Scan for the cell matching the given text and deliver its (x, y) coordinate at center. 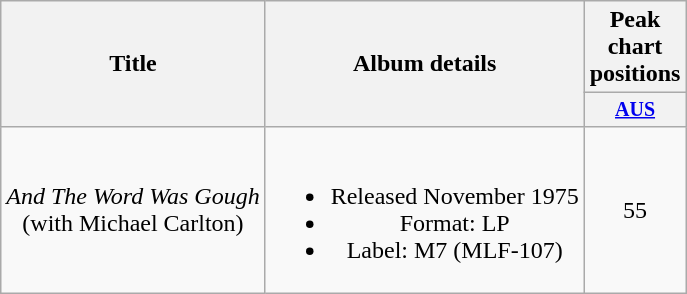
Released November 1975Format: LPLabel: M7 (MLF-107) (424, 210)
Peak chart positions (635, 47)
55 (635, 210)
Title (133, 64)
And The Word Was Gough (with Michael Carlton) (133, 210)
Album details (424, 64)
AUS (635, 110)
